Scan for the cell matching the given text and deliver its (X, Y) coordinate at center. 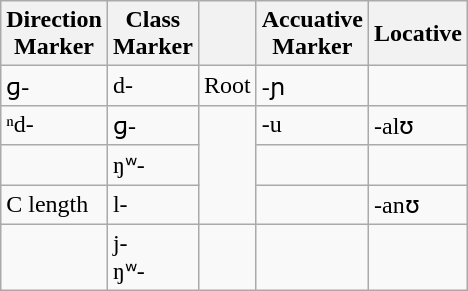
l- (152, 204)
Locative (418, 34)
-alʊ (418, 125)
DirectionMarker (54, 34)
j-ŋʷ- (152, 258)
-ɲ (312, 86)
Root (227, 86)
-u (312, 125)
d- (152, 86)
C length (54, 204)
ŋʷ- (152, 165)
ⁿd- (54, 125)
ClassMarker (152, 34)
AccuativeMarker (312, 34)
-anʊ (418, 204)
